Determine the [x, y] coordinate at the center of the cell enclosing the given text.  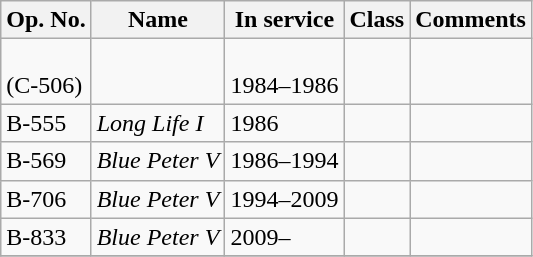
B-706 [46, 199]
B-569 [46, 161]
1984–1986 [284, 72]
B-833 [46, 237]
In service [284, 20]
2009– [284, 237]
1994–2009 [284, 199]
Op. No. [46, 20]
B-555 [46, 123]
Name [158, 20]
Class [377, 20]
1986–1994 [284, 161]
1986 [284, 123]
Comments [471, 20]
Long Life I [158, 123]
(C-506) [46, 72]
